Provide the [x, y] coordinate of the cell's center where the given text is located.  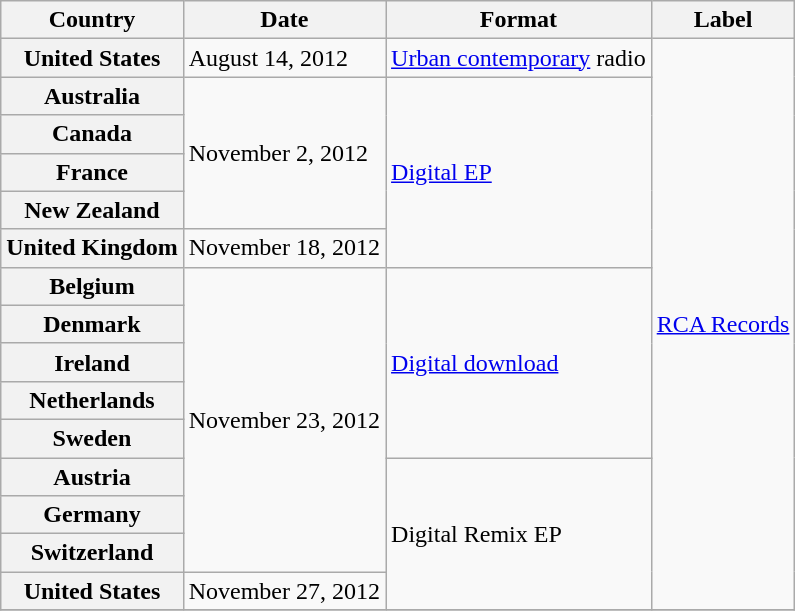
Germany [92, 515]
November 2, 2012 [284, 153]
Digital EP [519, 172]
Netherlands [92, 400]
November 27, 2012 [284, 591]
Belgium [92, 286]
Format [519, 20]
November 18, 2012 [284, 248]
Sweden [92, 438]
Digital download [519, 362]
Country [92, 20]
Denmark [92, 324]
Ireland [92, 362]
Digital Remix EP [519, 534]
Label [723, 20]
New Zealand [92, 210]
United Kingdom [92, 248]
August 14, 2012 [284, 58]
Date [284, 20]
Canada [92, 134]
France [92, 172]
Switzerland [92, 553]
November 23, 2012 [284, 419]
Urban contemporary radio [519, 58]
RCA Records [723, 324]
Austria [92, 477]
Australia [92, 96]
